Search for the cell housing the specified text and yield its [x, y] center coordinate. 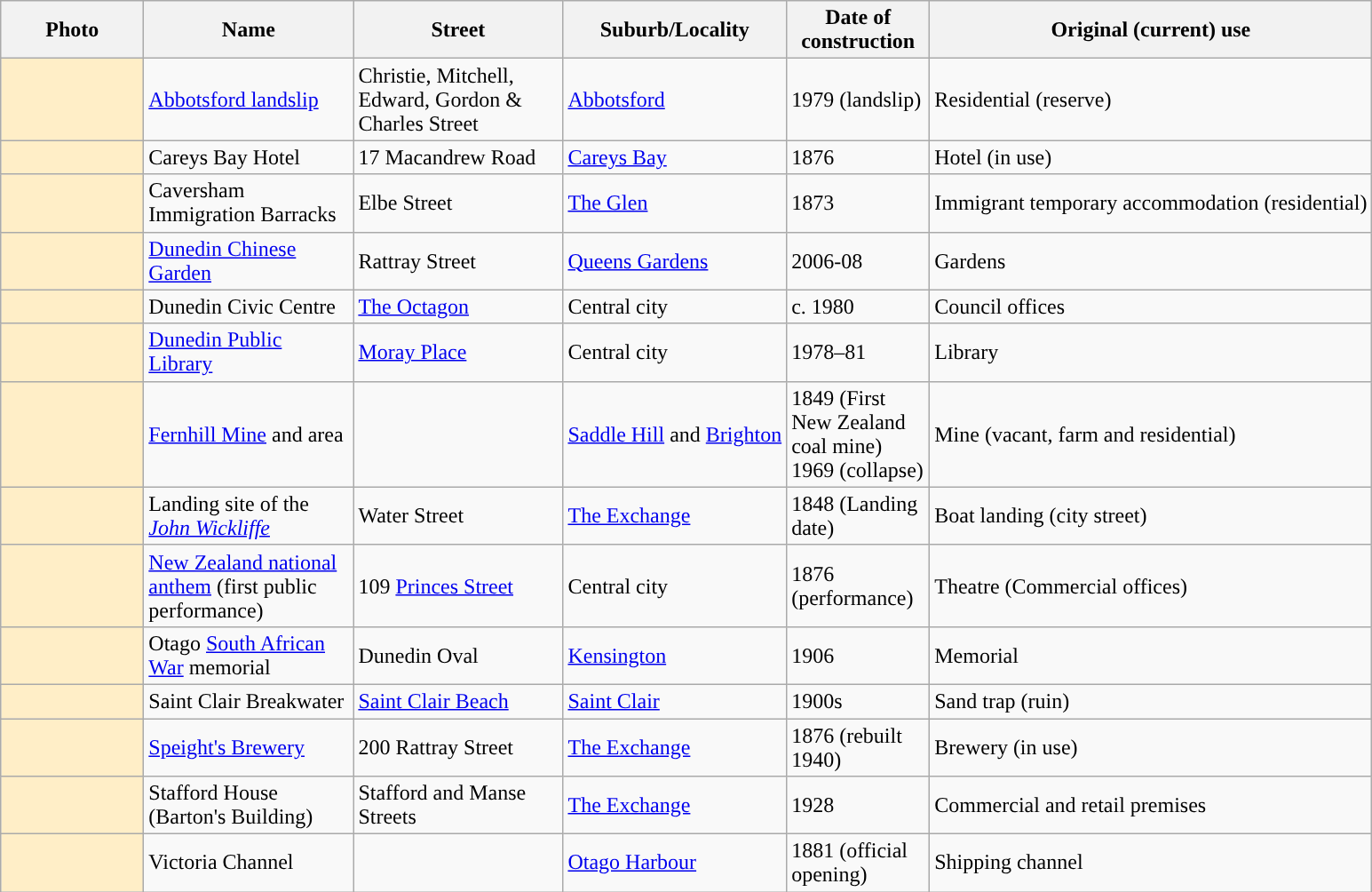
Dunedin Oval [458, 656]
Christie, Mitchell, Edward, Gordon & Charles Street [458, 100]
Dunedin Public Library [249, 352]
Commercial and retail premises [1151, 805]
Otago Harbour [675, 864]
1876 (performance) [858, 585]
1873 [858, 203]
New Zealand national anthem (first public performance) [249, 585]
Rattray Street [458, 261]
200 Rattray Street [458, 746]
Shipping channel [1151, 864]
Abbotsford landslip [249, 100]
Immigrant temporary accommodation (residential) [1151, 203]
Victoria Channel [249, 864]
The Glen [675, 203]
Water Street [458, 515]
Name [249, 30]
Mine (vacant, farm and residential) [1151, 434]
109 Princes Street [458, 585]
1849 (First New Zealand coal mine) 1969 (collapse) [858, 434]
Stafford and Manse Streets [458, 805]
1876 (rebuilt 1940) [858, 746]
Saddle Hill and Brighton [675, 434]
Date of construction [858, 30]
Fernhill Mine and area [249, 434]
1928 [858, 805]
Gardens [1151, 261]
Kensington [675, 656]
1900s [858, 701]
Saint Clair Beach [458, 701]
Caversham Immigration Barracks [249, 203]
Residential (reserve) [1151, 100]
Council offices [1151, 307]
1881 (official opening) [858, 864]
Careys Bay Hotel [249, 157]
Otago South African War memorial [249, 656]
Sand trap (ruin) [1151, 701]
Saint Clair [675, 701]
The Octagon [458, 307]
Brewery (in use) [1151, 746]
Speight's Brewery [249, 746]
1848 (Landing date) [858, 515]
Hotel (in use) [1151, 157]
Dunedin Chinese Garden [249, 261]
Moray Place [458, 352]
Photo [73, 30]
Abbotsford [675, 100]
17 Macandrew Road [458, 157]
Original (current) use [1151, 30]
Careys Bay [675, 157]
1978–81 [858, 352]
Theatre (Commercial offices) [1151, 585]
Suburb/Locality [675, 30]
Saint Clair Breakwater [249, 701]
Library [1151, 352]
Queens Gardens [675, 261]
Memorial [1151, 656]
Street [458, 30]
Landing site of the John Wickliffe [249, 515]
Elbe Street [458, 203]
1979 (landslip) [858, 100]
2006-08 [858, 261]
Boat landing (city street) [1151, 515]
Stafford House (Barton's Building) [249, 805]
c. 1980 [858, 307]
1906 [858, 656]
1876 [858, 157]
Dunedin Civic Centre [249, 307]
